Determine the [X, Y] coordinate at the center of the cell enclosing the given text.  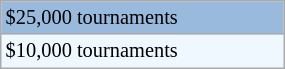
$25,000 tournaments [142, 17]
$10,000 tournaments [142, 51]
